Capture the cell that displays the provided text and extract its (X, Y) central coordinate. 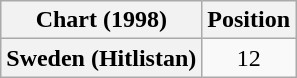
12 (249, 58)
Chart (1998) (102, 20)
Sweden (Hitlistan) (102, 58)
Position (249, 20)
